Identify which cell holds the provided text, then report its [X, Y] central coordinate. 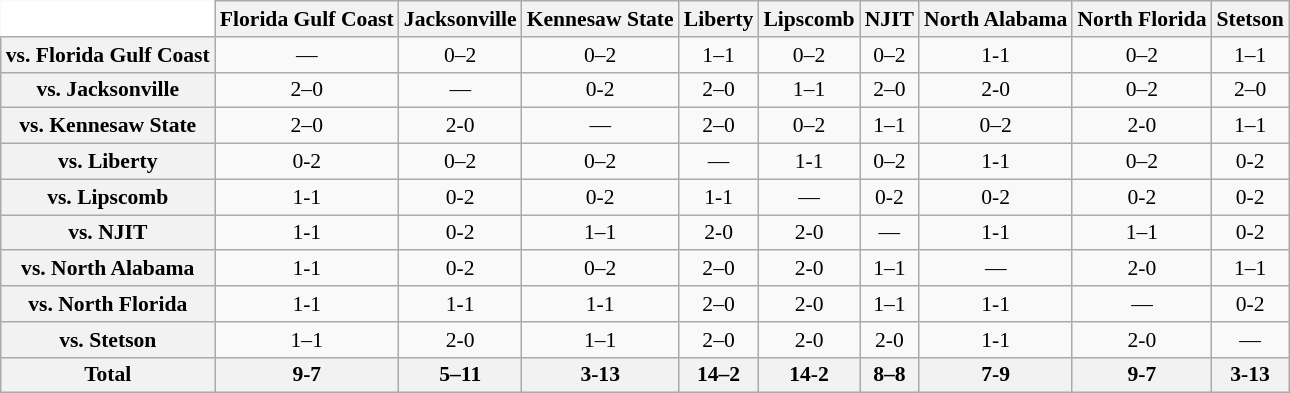
vs. North Alabama [108, 269]
vs. Jacksonville [108, 90]
Lipscomb [808, 19]
vs. Kennesaw State [108, 126]
NJIT [890, 19]
14-2 [808, 375]
North Florida [1142, 19]
Total [108, 375]
8–8 [890, 375]
Kennesaw State [600, 19]
vs. North Florida [108, 304]
Stetson [1250, 19]
North Alabama [996, 19]
7-9 [996, 375]
5–11 [460, 375]
vs. Florida Gulf Coast [108, 55]
Florida Gulf Coast [307, 19]
14–2 [719, 375]
Liberty [719, 19]
vs. Lipscomb [108, 197]
Jacksonville [460, 19]
vs. Stetson [108, 340]
vs. NJIT [108, 233]
vs. Liberty [108, 162]
